Output the [X, Y] coordinate of the center of the cell containing the given text.  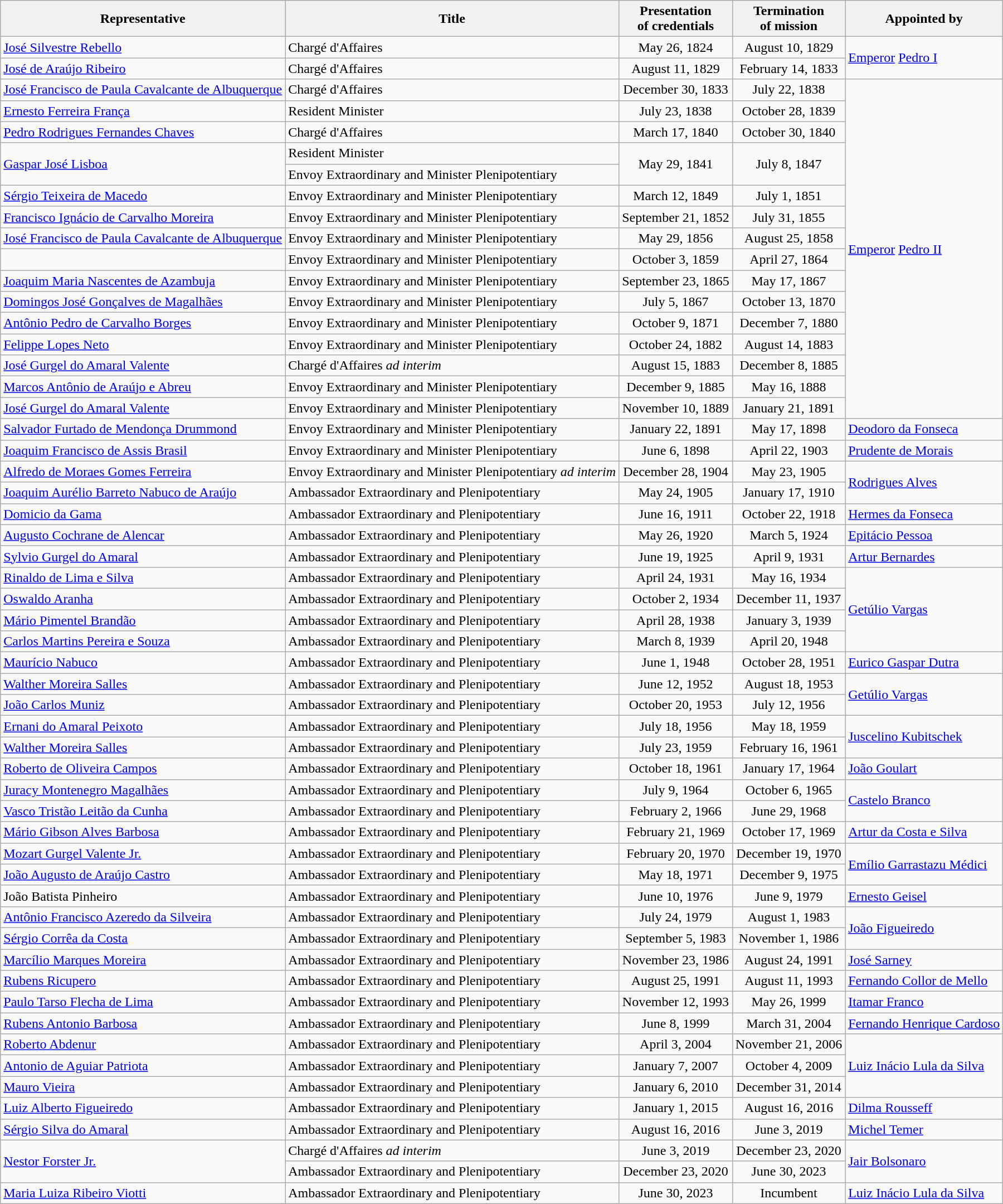
Dilma Rousseff [924, 1108]
February 21, 1969 [676, 832]
November 1, 1986 [788, 938]
May 16, 1934 [788, 577]
Sérgio Teixeira de Macedo [143, 196]
May 24, 1905 [676, 493]
Sylvio Gurgel do Amaral [143, 556]
January 17, 1964 [788, 769]
July 23, 1959 [676, 747]
Title [452, 19]
April 28, 1938 [676, 620]
Fernando Collor de Mello [924, 981]
August 25, 1991 [676, 981]
October 13, 1870 [788, 302]
Emperor Pedro II [924, 249]
Carlos Martins Pereira e Souza [143, 642]
June 6, 1898 [676, 450]
March 12, 1849 [676, 196]
Luiz Alberto Figueiredo [143, 1108]
Epitácio Pessoa [924, 535]
January 21, 1891 [788, 408]
December 30, 1833 [676, 90]
Domicio da Gama [143, 514]
February 16, 1961 [788, 747]
July 31, 1855 [788, 217]
Francisco Ignácio de Carvalho Moreira [143, 217]
June 1, 1948 [676, 663]
April 27, 1864 [788, 259]
Antonio de Aguiar Patriota [143, 1066]
May 29, 1856 [676, 238]
April 3, 2004 [676, 1045]
December 8, 1885 [788, 366]
April 9, 1931 [788, 556]
Vasco Tristão Leitão da Cunha [143, 811]
Ernani do Amaral Peixoto [143, 726]
May 26, 1824 [676, 47]
August 11, 1829 [676, 69]
Antônio Pedro de Carvalho Borges [143, 323]
February 20, 1970 [676, 853]
March 31, 2004 [788, 1023]
João Batista Pinheiro [143, 896]
October 17, 1969 [788, 832]
Marcílio Marques Moreira [143, 959]
May 26, 1999 [788, 1002]
Nestor Forster Jr. [143, 1161]
Envoy Extraordinary and Minister Plenipotentiary ad interim [452, 472]
Antônio Francisco Azeredo da Silveira [143, 917]
September 5, 1983 [676, 938]
July 1, 1851 [788, 196]
Ernesto Geisel [924, 896]
August 18, 1953 [788, 684]
November 12, 1993 [676, 1002]
Juscelino Kubitschek [924, 737]
Eurico Gaspar Dutra [924, 663]
January 3, 1939 [788, 620]
September 21, 1852 [676, 217]
October 28, 1951 [788, 663]
Paulo Tarso Flecha de Lima [143, 1002]
October 2, 1934 [676, 599]
June 29, 1968 [788, 811]
January 1, 2015 [676, 1108]
Oswaldo Aranha [143, 599]
December 19, 1970 [788, 853]
Castelo Branco [924, 800]
Fernando Henrique Cardoso [924, 1023]
Alfredo de Moraes Gomes Ferreira [143, 472]
Itamar Franco [924, 1002]
June 12, 1952 [676, 684]
João Figueiredo [924, 928]
José Sarney [924, 959]
July 22, 1838 [788, 90]
Rodrigues Alves [924, 482]
August 24, 1991 [788, 959]
Roberto Abdenur [143, 1045]
December 9, 1885 [676, 387]
August 14, 1883 [788, 344]
Jair Bolsonaro [924, 1161]
August 25, 1858 [788, 238]
March 5, 1924 [788, 535]
Rubens Antonio Barbosa [143, 1023]
Salvador Furtado de Mendonça Drummond [143, 429]
May 18, 1971 [676, 875]
Joaquim Maria Nascentes de Azambuja [143, 280]
October 28, 1839 [788, 111]
May 29, 1841 [676, 164]
March 17, 1840 [676, 132]
June 9, 1979 [788, 896]
February 2, 1966 [676, 811]
Mário Pimentel Brandão [143, 620]
October 18, 1961 [676, 769]
June 19, 1925 [676, 556]
August 15, 1883 [676, 366]
Mauro Vieira [143, 1087]
Rinaldo de Lima e Silva [143, 577]
Sérgio Corrêa da Costa [143, 938]
Representative [143, 19]
December 31, 2014 [788, 1087]
August 1, 1983 [788, 917]
November 21, 2006 [788, 1045]
December 28, 1904 [676, 472]
Deodoro da Fonseca [924, 429]
Terminationof mission [788, 19]
July 9, 1964 [676, 790]
Mozart Gurgel Valente Jr. [143, 853]
September 23, 1865 [676, 280]
Presentationof credentials [676, 19]
Artur da Costa e Silva [924, 832]
October 4, 2009 [788, 1066]
April 24, 1931 [676, 577]
Gaspar José Lisboa [143, 164]
Roberto de Oliveira Campos [143, 769]
November 23, 1986 [676, 959]
December 9, 1975 [788, 875]
Sérgio Silva do Amaral [143, 1129]
July 12, 1956 [788, 705]
May 16, 1888 [788, 387]
December 7, 1880 [788, 323]
October 3, 1859 [676, 259]
José Silvestre Rebello [143, 47]
Incumbent [788, 1193]
June 8, 1999 [676, 1023]
January 17, 1910 [788, 493]
Felippe Lopes Neto [143, 344]
Joaquim Francisco de Assis Brasil [143, 450]
May 23, 1905 [788, 472]
June 10, 1976 [676, 896]
Domingos José Gonçalves de Magalhães [143, 302]
July 5, 1867 [676, 302]
June 16, 1911 [676, 514]
January 22, 1891 [676, 429]
Augusto Cochrane de Alencar [143, 535]
Ernesto Ferreira França [143, 111]
José de Araújo Ribeiro [143, 69]
August 10, 1829 [788, 47]
October 30, 1840 [788, 132]
Maurício Nabuco [143, 663]
March 8, 1939 [676, 642]
Mário Gibson Alves Barbosa [143, 832]
October 9, 1871 [676, 323]
July 24, 1979 [676, 917]
Juracy Montenegro Magalhães [143, 790]
Appointed by [924, 19]
Prudente de Morais [924, 450]
João Goulart [924, 769]
July 23, 1838 [676, 111]
August 11, 1993 [788, 981]
May 26, 1920 [676, 535]
April 20, 1948 [788, 642]
December 11, 1937 [788, 599]
April 22, 1903 [788, 450]
July 8, 1847 [788, 164]
January 6, 2010 [676, 1087]
Artur Bernardes [924, 556]
João Carlos Muniz [143, 705]
February 14, 1833 [788, 69]
João Augusto de Araújo Castro [143, 875]
Marcos Antônio de Araújo e Abreu [143, 387]
Rubens Ricupero [143, 981]
May 17, 1867 [788, 280]
October 22, 1918 [788, 514]
Joaquim Aurélio Barreto Nabuco de Araújo [143, 493]
Pedro Rodrigues Fernandes Chaves [143, 132]
May 17, 1898 [788, 429]
Michel Temer [924, 1129]
October 20, 1953 [676, 705]
October 6, 1965 [788, 790]
Hermes da Fonseca [924, 514]
November 10, 1889 [676, 408]
October 24, 1882 [676, 344]
May 18, 1959 [788, 726]
Maria Luiza Ribeiro Viotti [143, 1193]
July 18, 1956 [676, 726]
January 7, 2007 [676, 1066]
Emílio Garrastazu Médici [924, 864]
Emperor Pedro I [924, 58]
